Scan for the cell matching the given text and deliver its (X, Y) coordinate at center. 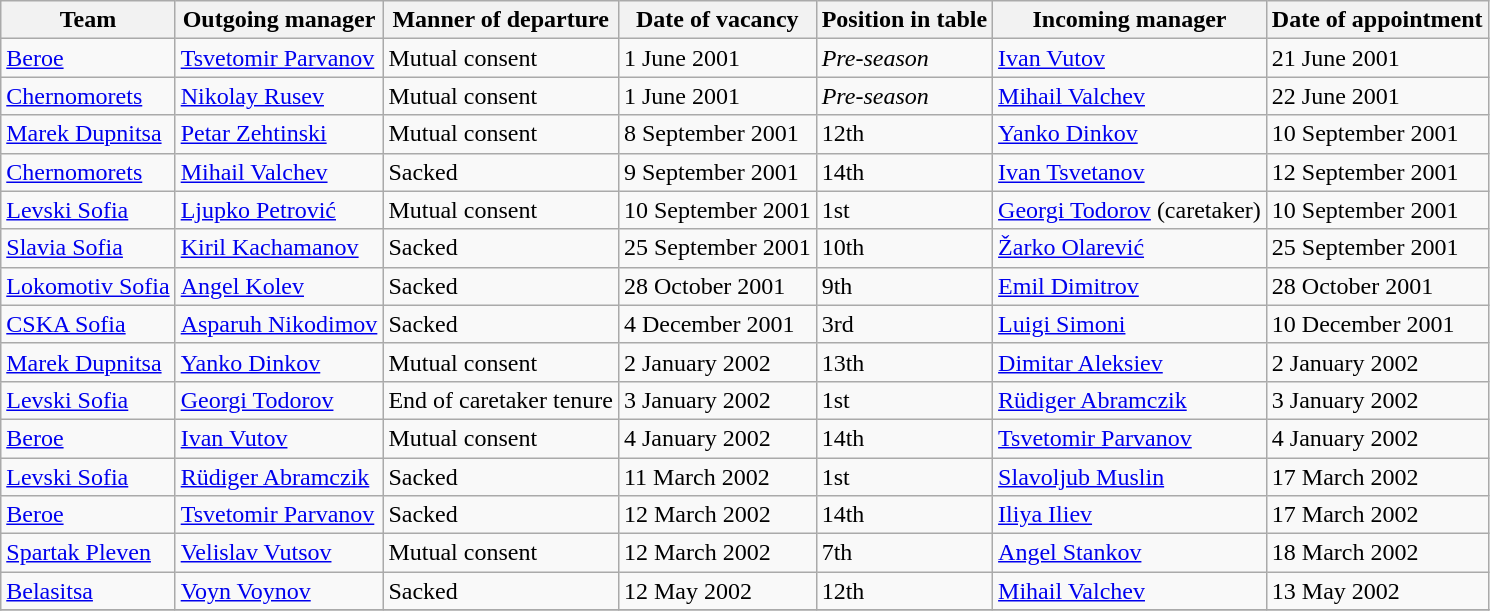
Team (88, 20)
18 March 2002 (1377, 553)
4 December 2001 (717, 324)
Manner of departure (501, 20)
Ivan Tsvetanov (1130, 172)
Incoming manager (1130, 20)
10 December 2001 (1377, 324)
Velislav Vutsov (279, 553)
Date of vacancy (717, 20)
Angel Stankov (1130, 553)
21 June 2001 (1377, 58)
CSKA Sofia (88, 324)
Date of appointment (1377, 20)
Angel Kolev (279, 286)
Asparuh Nikodimov (279, 324)
Spartak Pleven (88, 553)
Georgi Todorov (caretaker) (1130, 210)
Luigi Simoni (1130, 324)
Outgoing manager (279, 20)
Voyn Voynov (279, 591)
Iliya Iliev (1130, 515)
Georgi Todorov (279, 400)
Petar Zehtinski (279, 134)
11 March 2002 (717, 477)
Position in table (904, 20)
Lokomotiv Sofia (88, 286)
9 September 2001 (717, 172)
3rd (904, 324)
8 September 2001 (717, 134)
End of caretaker tenure (501, 400)
Belasitsa (88, 591)
Nikolay Rusev (279, 96)
Emil Dimitrov (1130, 286)
22 June 2001 (1377, 96)
13th (904, 362)
10th (904, 248)
12 May 2002 (717, 591)
Žarko Olarević (1130, 248)
Slavoljub Muslin (1130, 477)
12 September 2001 (1377, 172)
13 May 2002 (1377, 591)
Dimitar Aleksiev (1130, 362)
7th (904, 553)
Slavia Sofia (88, 248)
9th (904, 286)
Ljupko Petrović (279, 210)
Kiril Kachamanov (279, 248)
